Return (X, Y) of the center of cell containing provided text 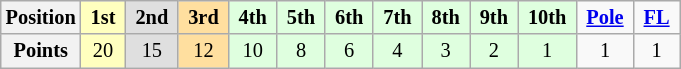
3rd (203, 17)
6th (349, 17)
10th (547, 17)
Points (41, 51)
5th (301, 17)
Pole (604, 17)
8 (301, 51)
1st (104, 17)
4th (253, 17)
3 (446, 51)
2 (494, 51)
Position (41, 17)
15 (152, 51)
8th (446, 17)
9th (494, 17)
6 (349, 51)
12 (203, 51)
10 (253, 51)
7th (397, 17)
20 (104, 51)
2nd (152, 17)
FL (657, 17)
4 (397, 51)
